Return the [x, y] coordinate for the center point of the cell that contains the specified text.  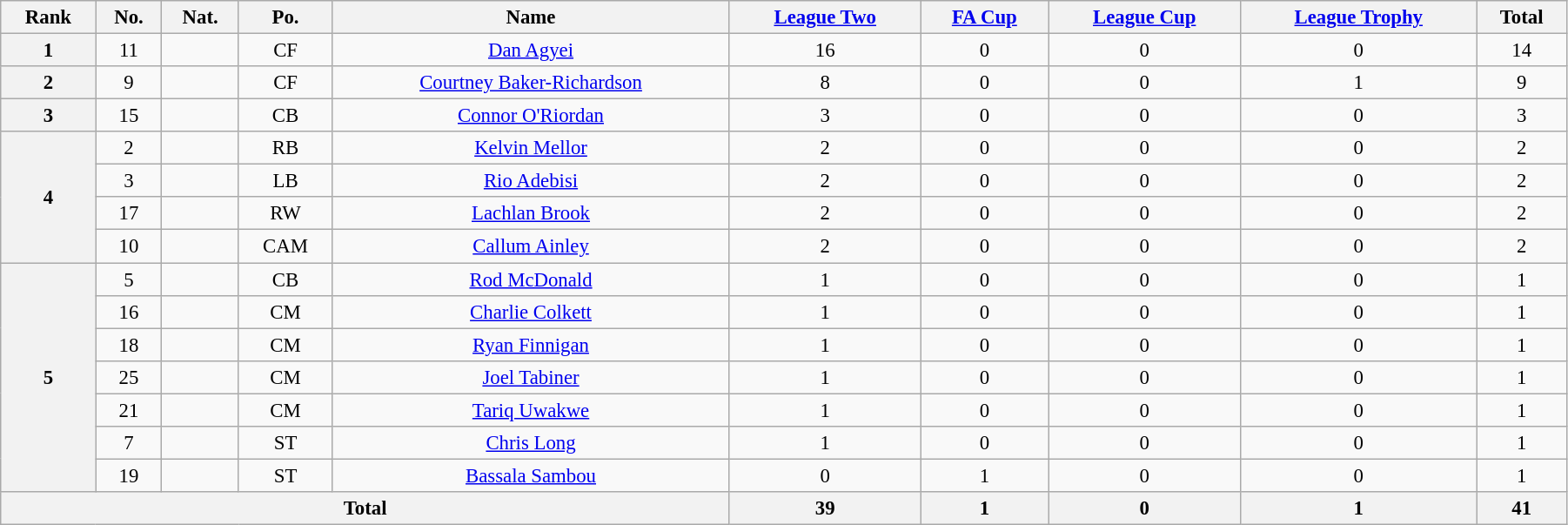
FA Cup [985, 17]
Ryan Finnigan [531, 345]
10 [129, 246]
League Two [825, 17]
Tariq Uwakwe [531, 410]
LB [285, 181]
No. [129, 17]
39 [825, 508]
Callum Ainley [531, 246]
Name [531, 17]
19 [129, 475]
RB [285, 148]
Po. [285, 17]
18 [129, 345]
21 [129, 410]
Connor O'Riordan [531, 116]
Joel Tabiner [531, 377]
11 [129, 50]
Charlie Colkett [531, 312]
Rank [49, 17]
Rio Adebisi [531, 181]
41 [1522, 508]
League Trophy [1359, 17]
Lachlan Brook [531, 213]
RW [285, 213]
Kelvin Mellor [531, 148]
CAM [285, 246]
Courtney Baker-Richardson [531, 83]
League Cup [1145, 17]
Nat. [200, 17]
15 [129, 116]
Rod McDonald [531, 279]
7 [129, 443]
Dan Agyei [531, 50]
Chris Long [531, 443]
17 [129, 213]
25 [129, 377]
14 [1522, 50]
Bassala Sambou [531, 475]
8 [825, 83]
4 [49, 197]
